Find where the given text appears and provide that cell's center as (X, Y) coordinate. 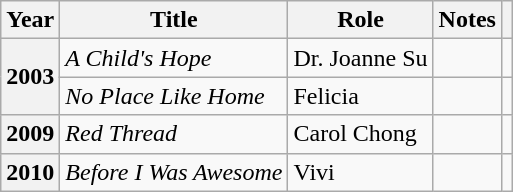
Dr. Joanne Su (360, 58)
A Child's Hope (174, 58)
Red Thread (174, 134)
Before I Was Awesome (174, 172)
Role (360, 20)
Title (174, 20)
Notes (467, 20)
Year (30, 20)
Felicia (360, 96)
2010 (30, 172)
Carol Chong (360, 134)
2003 (30, 77)
Vivi (360, 172)
2009 (30, 134)
No Place Like Home (174, 96)
